Return [X, Y] of the center of cell containing provided text 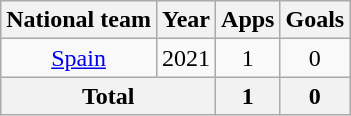
Apps [248, 20]
Total [108, 96]
Spain [79, 58]
2021 [186, 58]
National team [79, 20]
Year [186, 20]
Goals [315, 20]
